Locate the cell with the specified text and output its [X, Y] center coordinate. 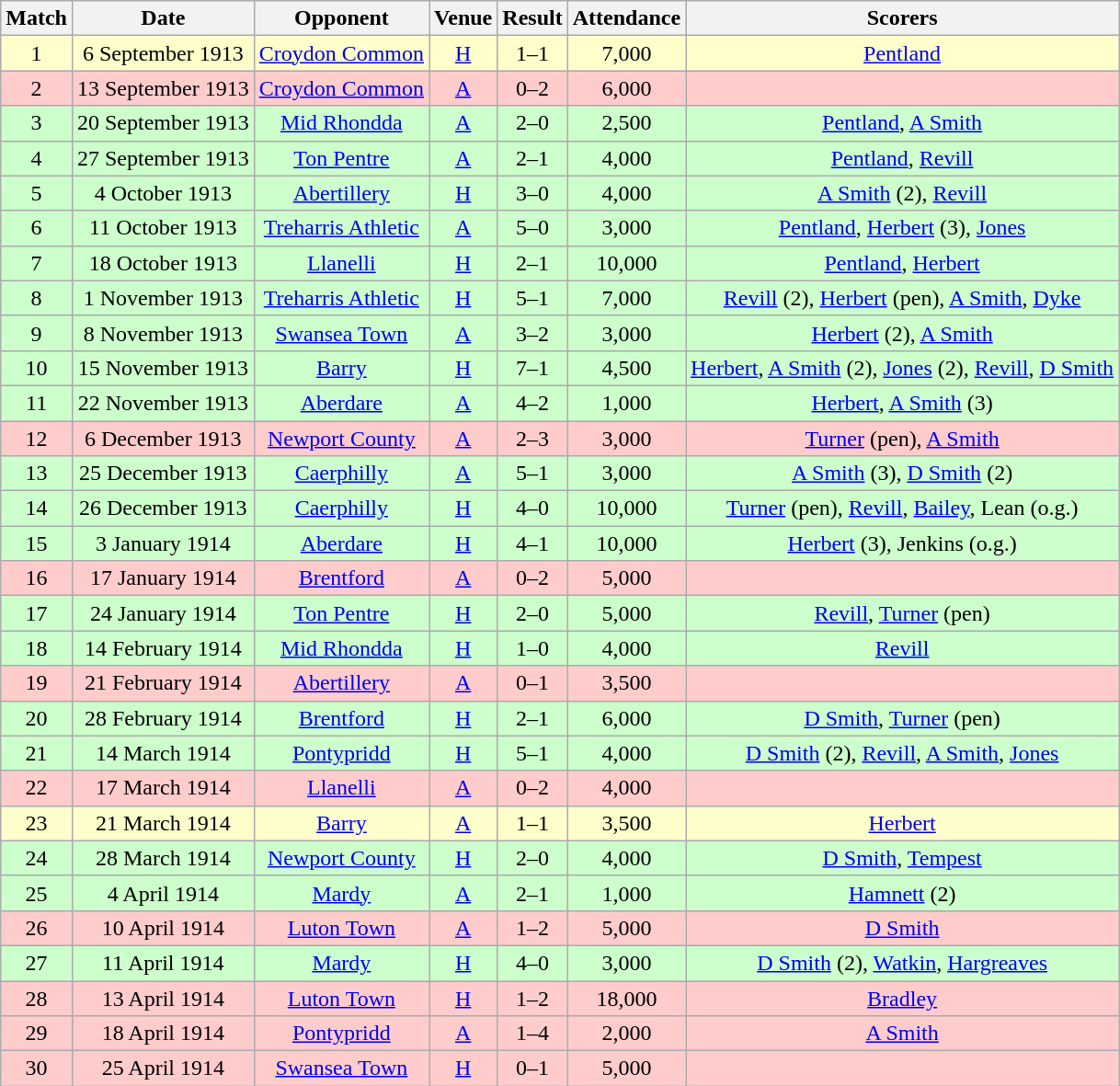
16 [37, 578]
Herbert, A Smith (2), Jones (2), Revill, D Smith [903, 368]
28 March 1914 [163, 858]
3–2 [532, 333]
13 [37, 474]
Revill [903, 648]
Attendance [626, 18]
18 October 1913 [163, 263]
13 September 1913 [163, 88]
15 [37, 543]
Herbert, A Smith (3) [903, 403]
1–0 [532, 648]
1–4 [532, 1034]
Herbert [903, 823]
22 [37, 788]
Turner (pen), A Smith [903, 439]
Hamnett (2) [903, 893]
Revill (2), Herbert (pen), A Smith, Dyke [903, 298]
19 [37, 683]
29 [37, 1034]
3–0 [532, 193]
Pentland, Herbert [903, 263]
4–2 [532, 403]
1 November 1913 [163, 298]
3 January 1914 [163, 543]
A Smith [903, 1034]
2,000 [626, 1034]
Herbert (2), A Smith [903, 333]
4,500 [626, 368]
4–1 [532, 543]
14 March 1914 [163, 753]
Pentland, A Smith [903, 123]
D Smith, Turner (pen) [903, 718]
5–0 [532, 228]
2,500 [626, 123]
25 April 1914 [163, 1069]
5 [37, 193]
6 [37, 228]
12 [37, 439]
8 [37, 298]
A Smith (2), Revill [903, 193]
Bradley [903, 998]
26 [37, 928]
10 [37, 368]
11 October 1913 [163, 228]
Match [37, 18]
7–1 [532, 368]
25 December 1913 [163, 474]
18 April 1914 [163, 1034]
A Smith (3), D Smith (2) [903, 474]
7 [37, 263]
6 September 1913 [163, 53]
D Smith (2), Watkin, Hargreaves [903, 963]
9 [37, 333]
Pentland, Revill [903, 158]
3 [37, 123]
Pentland, Herbert (3), Jones [903, 228]
Opponent [341, 18]
Result [532, 18]
21 March 1914 [163, 823]
17 March 1914 [163, 788]
4 October 1913 [163, 193]
30 [37, 1069]
15 November 1913 [163, 368]
22 November 1913 [163, 403]
14 [37, 509]
13 April 1914 [163, 998]
25 [37, 893]
24 [37, 858]
14 February 1914 [163, 648]
Herbert (3), Jenkins (o.g.) [903, 543]
D Smith (2), Revill, A Smith, Jones [903, 753]
11 [37, 403]
23 [37, 823]
4 [37, 158]
28 [37, 998]
2–3 [532, 439]
2 [37, 88]
10 April 1914 [163, 928]
6 December 1913 [163, 439]
27 September 1913 [163, 158]
28 February 1914 [163, 718]
26 December 1913 [163, 509]
21 [37, 753]
Date [163, 18]
4 April 1914 [163, 893]
Turner (pen), Revill, Bailey, Lean (o.g.) [903, 509]
Scorers [903, 18]
Pentland [903, 53]
1 [37, 53]
17 [37, 613]
24 January 1914 [163, 613]
11 April 1914 [163, 963]
20 September 1913 [163, 123]
18,000 [626, 998]
21 February 1914 [163, 683]
18 [37, 648]
D Smith [903, 928]
27 [37, 963]
Venue [463, 18]
D Smith, Tempest [903, 858]
Revill, Turner (pen) [903, 613]
17 January 1914 [163, 578]
8 November 1913 [163, 333]
20 [37, 718]
